Return the (X, Y) coordinate for the center point of the cell that contains the specified text.  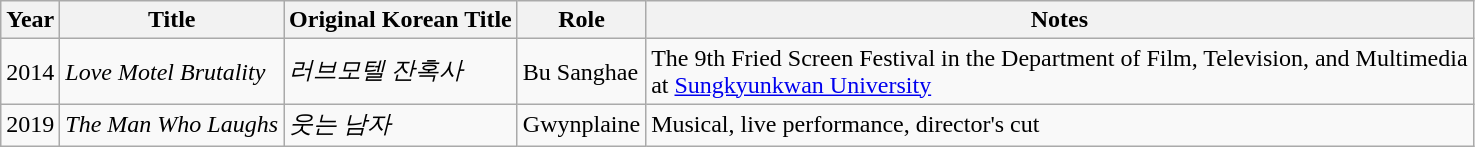
Title (172, 20)
Gwynplaine (581, 126)
Original Korean Title (401, 20)
Musical, live performance, director's cut (1060, 126)
2014 (30, 72)
2019 (30, 126)
러브모텔 잔혹사 (401, 72)
The 9th Fried Screen Festival in the Department of Film, Television, and Multimediaat Sungkyunkwan University (1060, 72)
Year (30, 20)
Notes (1060, 20)
Love Motel Brutality (172, 72)
Role (581, 20)
The Man Who Laughs (172, 126)
웃는 남자 (401, 126)
Bu Sanghae (581, 72)
